Output the (X, Y) coordinate of the center of the cell containing the given text.  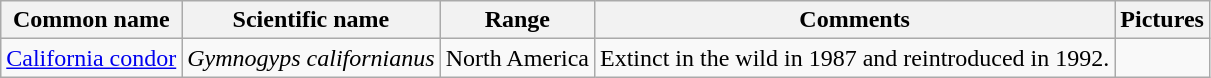
Common name (92, 20)
North America (517, 58)
Pictures (1162, 20)
California condor (92, 58)
Comments (854, 20)
Extinct in the wild in 1987 and reintroduced in 1992. (854, 58)
Gymnogyps californianus (311, 58)
Range (517, 20)
Scientific name (311, 20)
